For the text-containing cell, return its midpoint in (x, y) coordinate format. 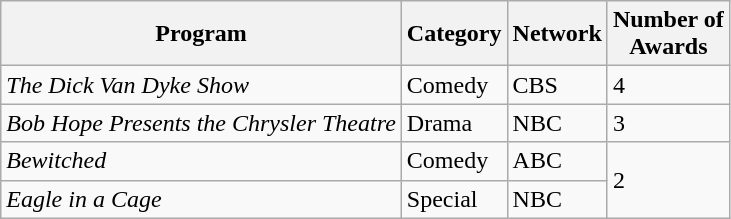
ABC (557, 161)
CBS (557, 85)
Bob Hope Presents the Chrysler Theatre (202, 123)
Network (557, 34)
The Dick Van Dyke Show (202, 85)
Special (454, 199)
Number ofAwards (668, 34)
2 (668, 180)
3 (668, 123)
Program (202, 34)
Category (454, 34)
Drama (454, 123)
Bewitched (202, 161)
4 (668, 85)
Eagle in a Cage (202, 199)
